Find where the given text appears and provide that cell's center as (X, Y) coordinate. 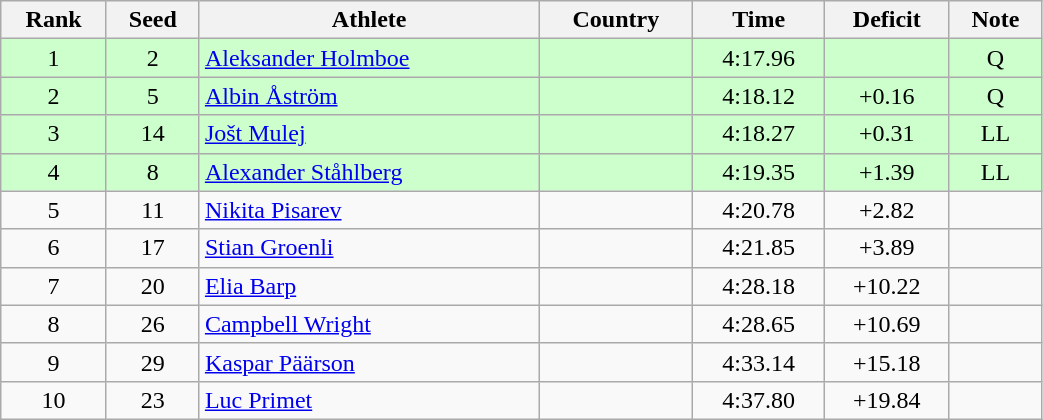
4:20.78 (759, 210)
7 (54, 286)
+10.22 (887, 286)
+1.39 (887, 172)
26 (152, 324)
10 (54, 400)
1 (54, 58)
Elia Barp (369, 286)
+10.69 (887, 324)
4:28.18 (759, 286)
4:21.85 (759, 248)
4:17.96 (759, 58)
29 (152, 362)
Kaspar Päärson (369, 362)
Nikita Pisarev (369, 210)
3 (54, 134)
Seed (152, 20)
+19.84 (887, 400)
+2.82 (887, 210)
4:37.80 (759, 400)
4:18.27 (759, 134)
4:19.35 (759, 172)
Alexander Ståhlberg (369, 172)
14 (152, 134)
4:28.65 (759, 324)
Country (616, 20)
4 (54, 172)
4:18.12 (759, 96)
23 (152, 400)
+15.18 (887, 362)
Jošt Mulej (369, 134)
Stian Groenli (369, 248)
6 (54, 248)
Deficit (887, 20)
9 (54, 362)
Aleksander Holmboe (369, 58)
4:33.14 (759, 362)
11 (152, 210)
Rank (54, 20)
Time (759, 20)
Athlete (369, 20)
+0.31 (887, 134)
Campbell Wright (369, 324)
+0.16 (887, 96)
Note (996, 20)
20 (152, 286)
+3.89 (887, 248)
Albin Åström (369, 96)
17 (152, 248)
Luc Primet (369, 400)
